Output the [X, Y] coordinate of the center of the cell containing the given text.  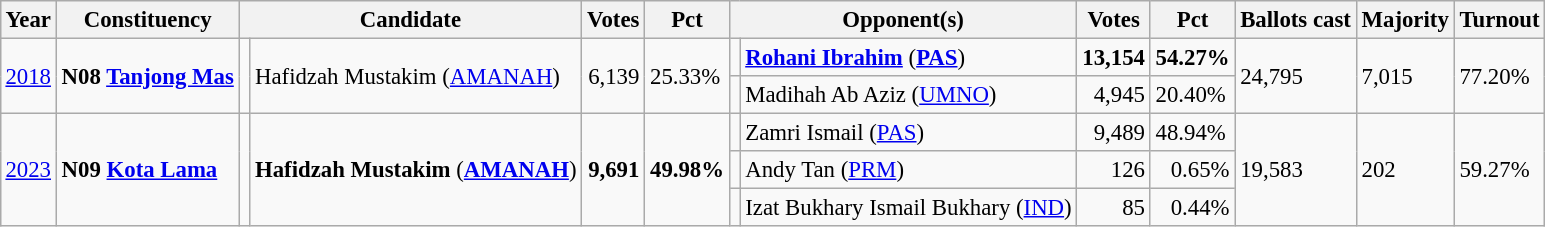
Candidate [410, 20]
2023 [28, 170]
7,015 [1405, 76]
19,583 [1296, 170]
Izat Bukhary Ismail Bukhary (IND) [908, 208]
Year [28, 20]
Turnout [1500, 20]
54.27% [1192, 57]
Ballots cast [1296, 20]
6,139 [614, 76]
48.94% [1192, 133]
25.33% [688, 76]
Rohani Ibrahim (PAS) [908, 57]
13,154 [1114, 57]
2018 [28, 76]
9,691 [614, 170]
202 [1405, 170]
4,945 [1114, 95]
77.20% [1500, 76]
Opponent(s) [903, 20]
85 [1114, 208]
Constituency [148, 20]
20.40% [1192, 95]
Zamri Ismail (PAS) [908, 133]
Madihah Ab Aziz (UMNO) [908, 95]
Andy Tan (PRM) [908, 170]
N08 Tanjong Mas [148, 76]
24,795 [1296, 76]
9,489 [1114, 133]
0.44% [1192, 208]
Majority [1405, 20]
N09 Kota Lama [148, 170]
49.98% [688, 170]
126 [1114, 170]
0.65% [1192, 170]
59.27% [1500, 170]
